Provide the (x, y) coordinate of the cell's center where the given text is located.  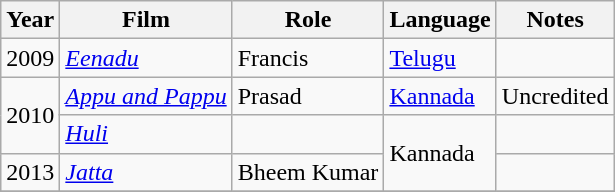
Bheem Kumar (308, 172)
Year (30, 20)
2010 (30, 115)
Role (308, 20)
Huli (146, 134)
Prasad (308, 96)
Jatta (146, 172)
Appu and Pappu (146, 96)
Language (440, 20)
Francis (308, 58)
Uncredited (555, 96)
Film (146, 20)
2009 (30, 58)
Eenadu (146, 58)
Notes (555, 20)
Telugu (440, 58)
2013 (30, 172)
